Output the (X, Y) coordinate of the center of the cell containing the given text.  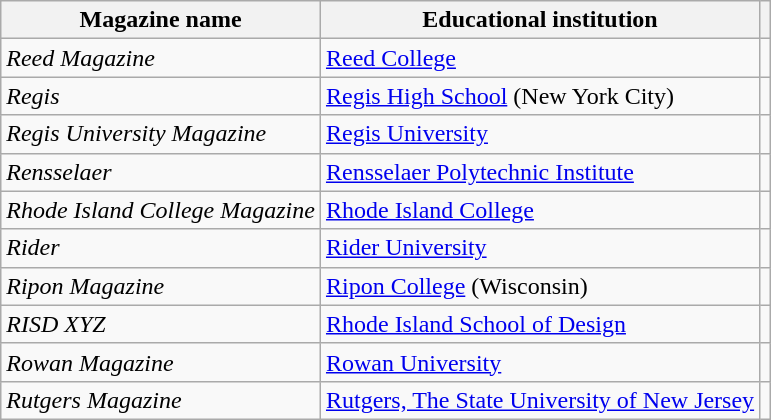
Rensselaer (161, 172)
Rider (161, 248)
Ripon College (Wisconsin) (540, 286)
Educational institution (540, 20)
Rhode Island College Magazine (161, 210)
Rutgers, The State University of New Jersey (540, 400)
Ripon Magazine (161, 286)
Regis University (540, 134)
Regis High School (New York City) (540, 96)
Rhode Island College (540, 210)
Rowan Magazine (161, 362)
Regis University Magazine (161, 134)
Magazine name (161, 20)
Reed College (540, 58)
Reed Magazine (161, 58)
Rider University (540, 248)
Regis (161, 96)
Rutgers Magazine (161, 400)
Rhode Island School of Design (540, 324)
Rowan University (540, 362)
RISD XYZ (161, 324)
Rensselaer Polytechnic Institute (540, 172)
